Capture the cell that displays the provided text and extract its (X, Y) central coordinate. 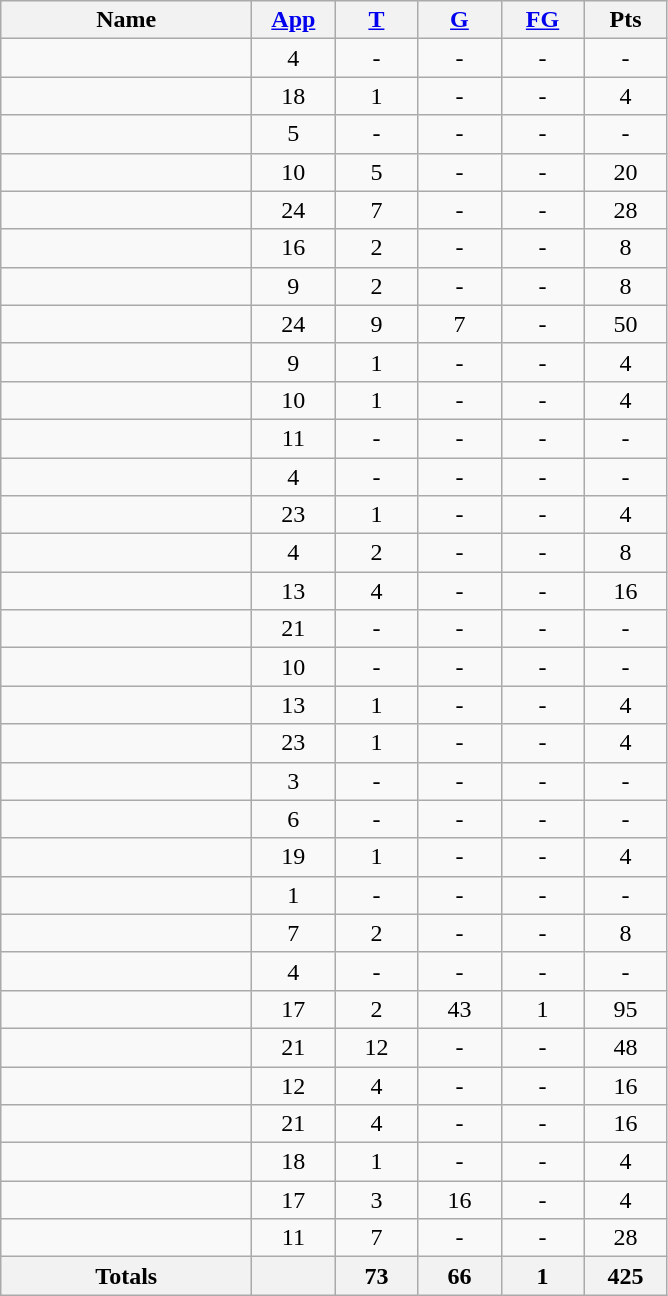
73 (376, 1276)
43 (460, 1009)
App (294, 20)
425 (626, 1276)
FG (542, 20)
48 (626, 1047)
Name (126, 20)
G (460, 20)
20 (626, 172)
6 (294, 819)
Totals (126, 1276)
T (376, 20)
95 (626, 1009)
19 (294, 857)
66 (460, 1276)
Pts (626, 20)
50 (626, 324)
